Return (X, Y) of the center of cell containing provided text 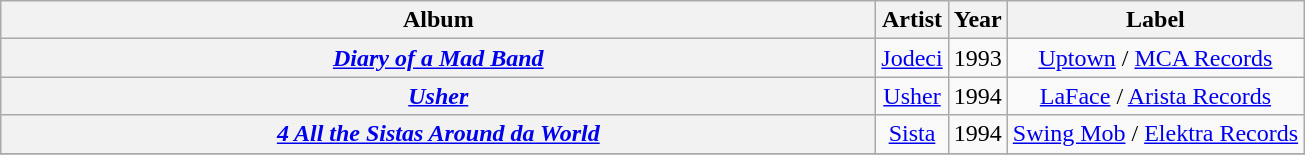
Uptown / MCA Records (1155, 58)
Sista (912, 134)
Year (978, 20)
Label (1155, 20)
Artist (912, 20)
Diary of a Mad Band (438, 58)
1993 (978, 58)
LaFace / Arista Records (1155, 96)
Album (438, 20)
Swing Mob / Elektra Records (1155, 134)
4 All the Sistas Around da World (438, 134)
Jodeci (912, 58)
